Locate the cell with the specified text and output its (X, Y) center coordinate. 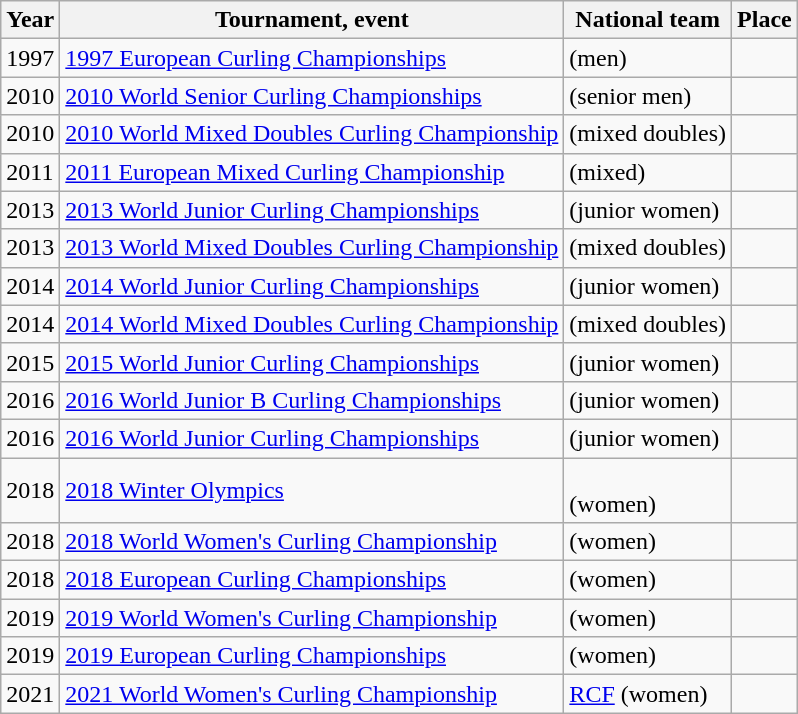
Place (765, 20)
RCF (women) (648, 694)
2013 World Junior Curling Championships (312, 210)
(mixed) (648, 172)
(senior men) (648, 96)
2016 World Junior B Curling Championships (312, 400)
2016 World Junior Curling Championships (312, 438)
2018 Winter Olympics (312, 490)
(men) (648, 58)
2018 European Curling Championships (312, 580)
1997 (30, 58)
2010 World Senior Curling Championships (312, 96)
2013 World Mixed Doubles Curling Championship (312, 248)
Tournament, event (312, 20)
2011 European Mixed Curling Championship (312, 172)
2015 World Junior Curling Championships (312, 362)
National team (648, 20)
2014 World Mixed Doubles Curling Championship (312, 324)
2021 World Women's Curling Championship (312, 694)
1997 European Curling Championships (312, 58)
2021 (30, 694)
2010 World Mixed Doubles Curling Championship (312, 134)
2015 (30, 362)
2018 World Women's Curling Championship (312, 542)
Year (30, 20)
2019 World Women's Curling Championship (312, 618)
2014 World Junior Curling Championships (312, 286)
2019 European Curling Championships (312, 656)
2011 (30, 172)
